For the text-containing cell, return its midpoint in (x, y) coordinate format. 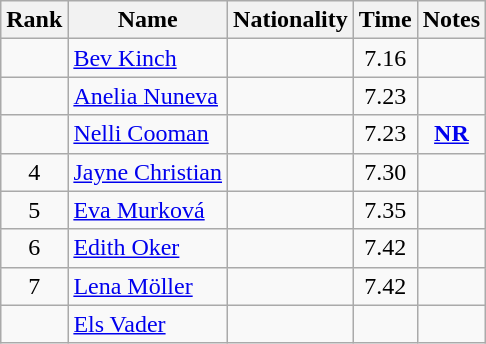
Lena Möller (148, 286)
5 (34, 210)
7.35 (385, 210)
7.16 (385, 58)
Time (385, 20)
Name (148, 20)
Eva Murková (148, 210)
4 (34, 172)
Jayne Christian (148, 172)
Els Vader (148, 324)
Anelia Nuneva (148, 96)
Nationality (291, 20)
6 (34, 248)
Bev Kinch (148, 58)
Edith Oker (148, 248)
Nelli Cooman (148, 134)
7 (34, 286)
Notes (451, 20)
Rank (34, 20)
7.30 (385, 172)
NR (451, 134)
